For the text-containing cell, return its midpoint in (X, Y) coordinate format. 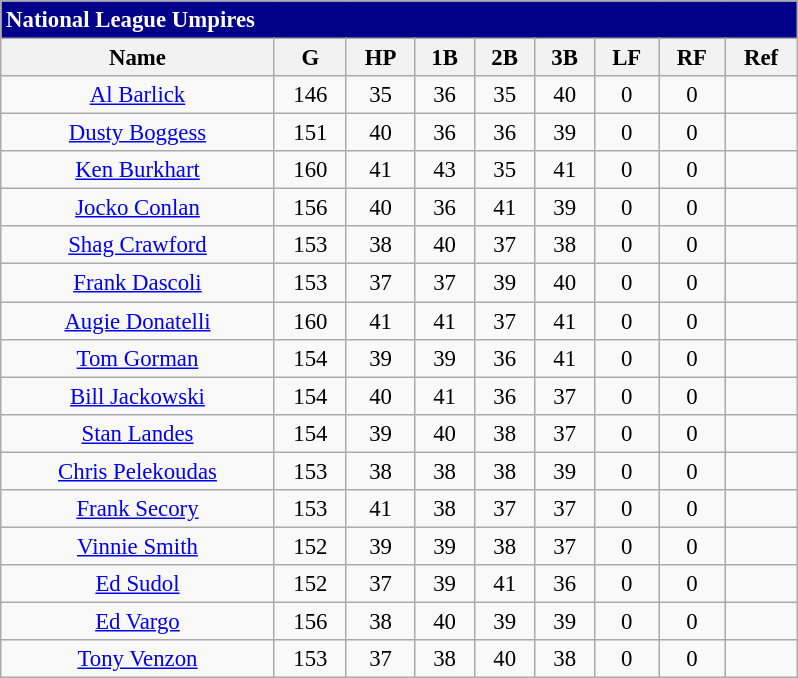
LF (627, 57)
1B (445, 57)
3B (565, 57)
RF (692, 57)
Stan Landes (138, 433)
Ed Sudol (138, 584)
G (310, 57)
Frank Secory (138, 508)
Frank Dascoli (138, 283)
Dusty Boggess (138, 133)
Name (138, 57)
151 (310, 133)
2B (505, 57)
National League Umpires (399, 20)
Tom Gorman (138, 358)
Bill Jackowski (138, 396)
HP (380, 57)
43 (445, 170)
Augie Donatelli (138, 321)
Al Barlick (138, 95)
Ref (761, 57)
Ken Burkhart (138, 170)
Ed Vargo (138, 621)
Shag Crawford (138, 245)
Tony Venzon (138, 659)
Jocko Conlan (138, 208)
Vinnie Smith (138, 546)
Chris Pelekoudas (138, 471)
146 (310, 95)
